Identify which cell holds the provided text, then report its (x, y) central coordinate. 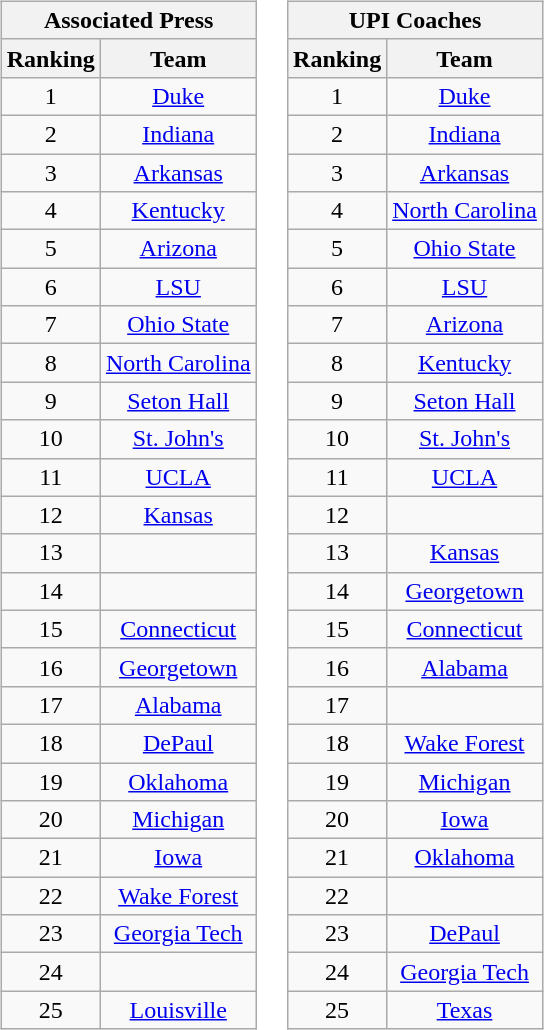
UPI Coaches (416, 20)
Texas (465, 1010)
Associated Press (128, 20)
Louisville (178, 1010)
